Capture the cell that displays the provided text and extract its (X, Y) central coordinate. 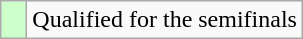
Qualified for the semifinals (165, 20)
